Determine the (X, Y) coordinate at the center of the cell enclosing the given text.  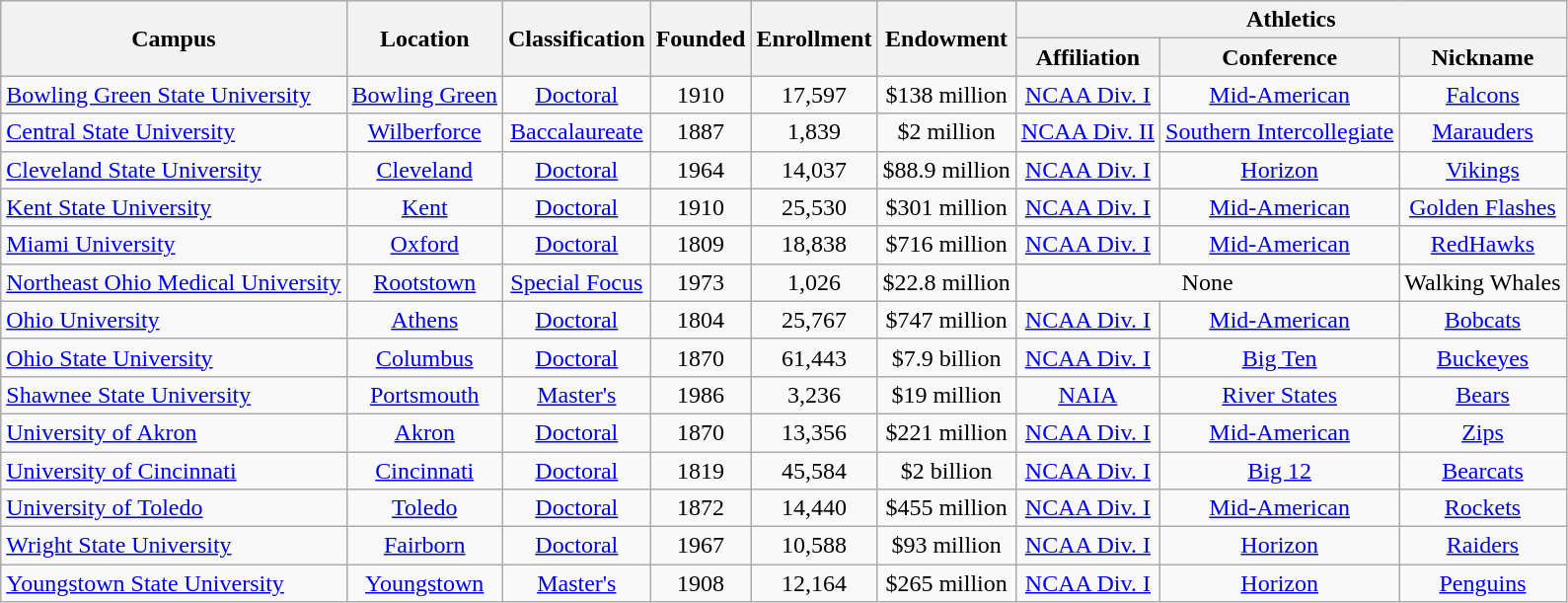
NCAA Div. II (1087, 132)
Falcons (1482, 95)
Raiders (1482, 546)
Wright State University (174, 546)
Big Ten (1280, 357)
Toledo (424, 508)
1967 (701, 546)
NAIA (1087, 395)
$93 million (946, 546)
61,443 (814, 357)
Location (424, 38)
Cleveland State University (174, 170)
Youngstown (424, 583)
Akron (424, 432)
Big 12 (1280, 471)
$2 million (946, 132)
Bears (1482, 395)
25,767 (814, 320)
University of Toledo (174, 508)
1973 (701, 282)
$138 million (946, 95)
Golden Flashes (1482, 207)
1,026 (814, 282)
$455 million (946, 508)
Columbus (424, 357)
Vikings (1482, 170)
Miami University (174, 245)
Fairborn (424, 546)
Endowment (946, 38)
Northeast Ohio Medical University (174, 282)
Enrollment (814, 38)
Rockets (1482, 508)
$747 million (946, 320)
Kent State University (174, 207)
45,584 (814, 471)
14,037 (814, 170)
Baccalaureate (576, 132)
Conference (1280, 57)
Special Focus (576, 282)
Oxford (424, 245)
University of Akron (174, 432)
Wilberforce (424, 132)
14,440 (814, 508)
1986 (701, 395)
None (1207, 282)
Ohio University (174, 320)
Bobcats (1482, 320)
River States (1280, 395)
$265 million (946, 583)
Campus (174, 38)
Rootstown (424, 282)
Athletics (1291, 20)
$221 million (946, 432)
$716 million (946, 245)
Cleveland (424, 170)
Youngstown State University (174, 583)
Zips (1482, 432)
$22.8 million (946, 282)
13,356 (814, 432)
$301 million (946, 207)
Kent (424, 207)
3,236 (814, 395)
Athens (424, 320)
$7.9 billion (946, 357)
25,530 (814, 207)
Bowling Green (424, 95)
1887 (701, 132)
Walking Whales (1482, 282)
Buckeyes (1482, 357)
Bearcats (1482, 471)
Affiliation (1087, 57)
1964 (701, 170)
1,839 (814, 132)
$88.9 million (946, 170)
18,838 (814, 245)
1819 (701, 471)
University of Cincinnati (174, 471)
1908 (701, 583)
$19 million (946, 395)
Central State University (174, 132)
Classification (576, 38)
Southern Intercollegiate (1280, 132)
17,597 (814, 95)
Bowling Green State University (174, 95)
12,164 (814, 583)
Penguins (1482, 583)
Cincinnati (424, 471)
1809 (701, 245)
1804 (701, 320)
10,588 (814, 546)
$2 billion (946, 471)
Portsmouth (424, 395)
1872 (701, 508)
Ohio State University (174, 357)
Nickname (1482, 57)
Shawnee State University (174, 395)
Founded (701, 38)
Marauders (1482, 132)
RedHawks (1482, 245)
